Extract the [X, Y] coordinate from the center of the cell holding the provided text.  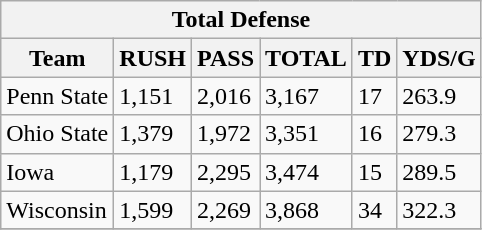
289.5 [439, 172]
RUSH [153, 58]
15 [374, 172]
17 [374, 96]
2,295 [226, 172]
3,474 [306, 172]
34 [374, 210]
TD [374, 58]
Team [58, 58]
1,599 [153, 210]
263.9 [439, 96]
279.3 [439, 134]
2,016 [226, 96]
YDS/G [439, 58]
3,868 [306, 210]
1,379 [153, 134]
Penn State [58, 96]
PASS [226, 58]
1,151 [153, 96]
3,167 [306, 96]
Iowa [58, 172]
1,179 [153, 172]
322.3 [439, 210]
Total Defense [241, 20]
Ohio State [58, 134]
1,972 [226, 134]
Wisconsin [58, 210]
16 [374, 134]
2,269 [226, 210]
3,351 [306, 134]
TOTAL [306, 58]
